Extract the [X, Y] coordinate from the center of the cell holding the provided text.  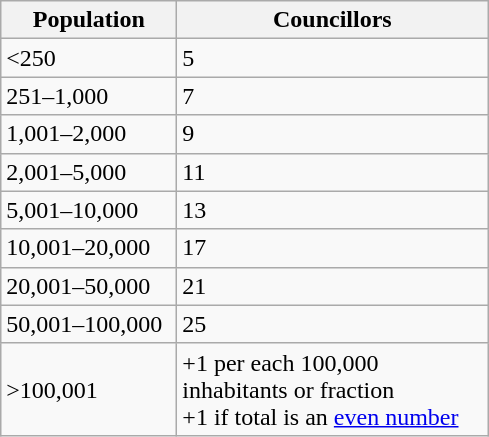
7 [332, 96]
25 [332, 324]
5 [332, 58]
Councillors [332, 20]
Population [89, 20]
+1 per each 100,000 inhabitants or fraction+1 if total is an even number [332, 389]
11 [332, 172]
20,001–50,000 [89, 286]
13 [332, 210]
5,001–10,000 [89, 210]
21 [332, 286]
251–1,000 [89, 96]
<250 [89, 58]
2,001–5,000 [89, 172]
10,001–20,000 [89, 248]
17 [332, 248]
>100,001 [89, 389]
9 [332, 134]
1,001–2,000 [89, 134]
50,001–100,000 [89, 324]
